From the cell containing the given text, extract its center point as [x, y] coordinate. 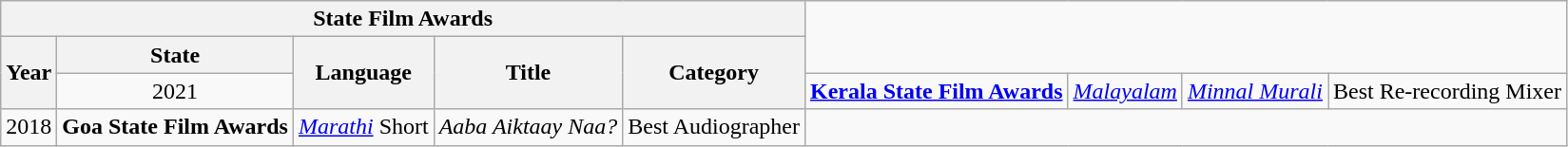
Malayalam [1125, 91]
State Film Awards [403, 19]
Year [29, 73]
Best Re-recording Mixer [1447, 91]
2018 [29, 127]
State [175, 55]
Aaba Aiktaay Naa? [529, 127]
2021 [175, 91]
Best Audiographer [714, 127]
Minnal Murali [1255, 91]
Marathi Short [363, 127]
Kerala State Film Awards [936, 91]
Category [714, 73]
Title [529, 73]
Language [363, 73]
Goa State Film Awards [175, 127]
